Output the [X, Y] coordinate of the center of the cell containing the given text.  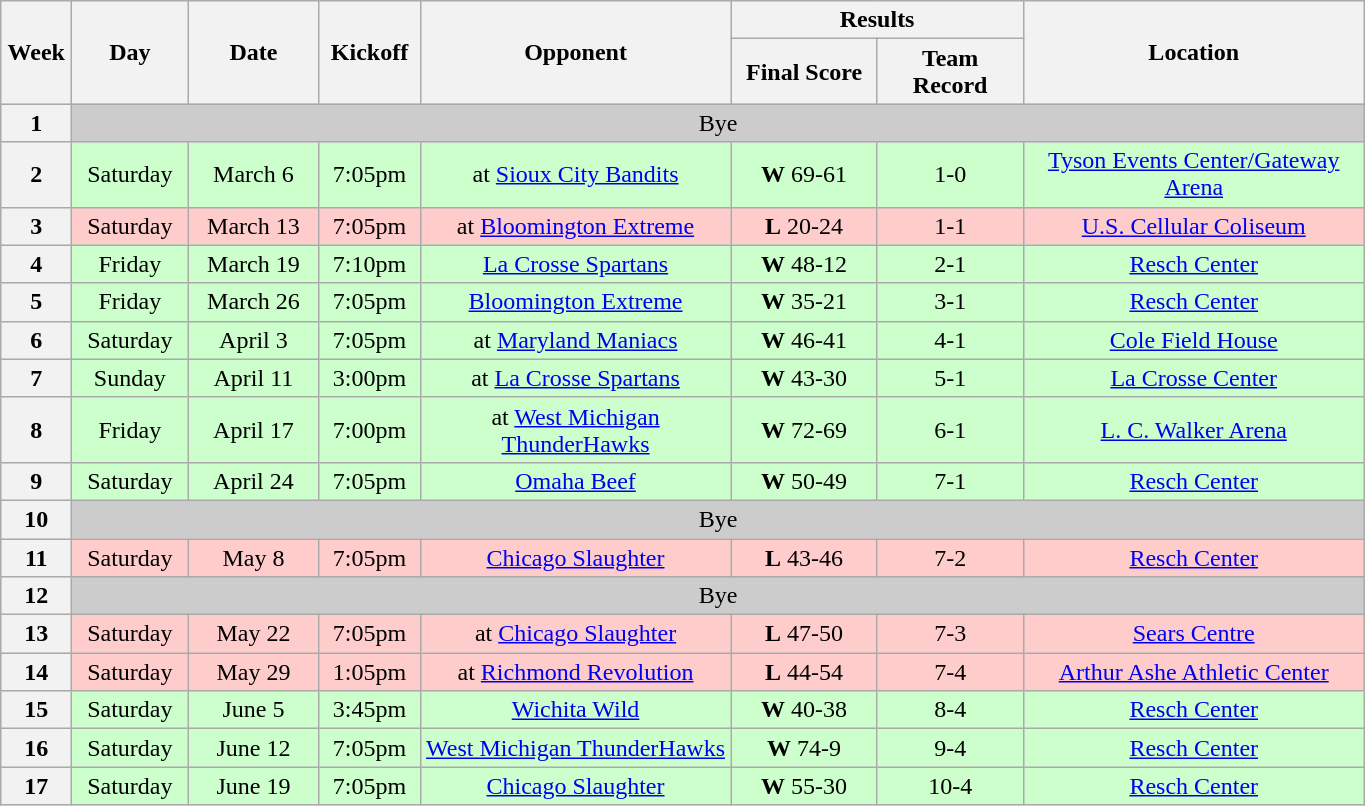
La Crosse Spartans [576, 264]
W 46-41 [804, 340]
8 [36, 430]
Day [130, 52]
7-2 [950, 557]
3:45pm [370, 710]
Sears Centre [1194, 634]
L. C. Walker Arena [1194, 430]
1:05pm [370, 672]
March 26 [254, 302]
7 [36, 378]
June 12 [254, 748]
6-1 [950, 430]
1-0 [950, 174]
L 43-46 [804, 557]
9 [36, 481]
7:00pm [370, 430]
Location [1194, 52]
1 [36, 123]
Date [254, 52]
Omaha Beef [576, 481]
9-4 [950, 748]
March 6 [254, 174]
March 19 [254, 264]
5-1 [950, 378]
June 5 [254, 710]
6 [36, 340]
W 35-21 [804, 302]
West Michigan ThunderHawks [576, 748]
W 43-30 [804, 378]
W 55-30 [804, 786]
May 22 [254, 634]
La Crosse Center [1194, 378]
11 [36, 557]
7-4 [950, 672]
at La Crosse Spartans [576, 378]
L 47-50 [804, 634]
at Sioux City Bandits [576, 174]
8-4 [950, 710]
Week [36, 52]
Tyson Events Center/Gateway Arena [1194, 174]
3 [36, 226]
Bloomington Extreme [576, 302]
Sunday [130, 378]
2-1 [950, 264]
May 29 [254, 672]
at Richmond Revolution [576, 672]
U.S. Cellular Coliseum [1194, 226]
12 [36, 596]
W 69-61 [804, 174]
17 [36, 786]
16 [36, 748]
7-3 [950, 634]
at West Michigan ThunderHawks [576, 430]
1-1 [950, 226]
Cole Field House [1194, 340]
10 [36, 519]
April 17 [254, 430]
Final Score [804, 72]
at Maryland Maniacs [576, 340]
April 11 [254, 378]
4 [36, 264]
W 74-9 [804, 748]
L 44-54 [804, 672]
at Chicago Slaughter [576, 634]
Kickoff [370, 52]
15 [36, 710]
W 50-49 [804, 481]
4-1 [950, 340]
13 [36, 634]
W 72-69 [804, 430]
Wichita Wild [576, 710]
5 [36, 302]
3:00pm [370, 378]
June 19 [254, 786]
Arthur Ashe Athletic Center [1194, 672]
7-1 [950, 481]
March 13 [254, 226]
Opponent [576, 52]
3-1 [950, 302]
Results [877, 20]
2 [36, 174]
L 20-24 [804, 226]
W 48-12 [804, 264]
at Bloomington Extreme [576, 226]
May 8 [254, 557]
7:10pm [370, 264]
14 [36, 672]
10-4 [950, 786]
Team Record [950, 72]
W 40-38 [804, 710]
April 3 [254, 340]
April 24 [254, 481]
